Search for the cell housing the specified text and yield its (x, y) center coordinate. 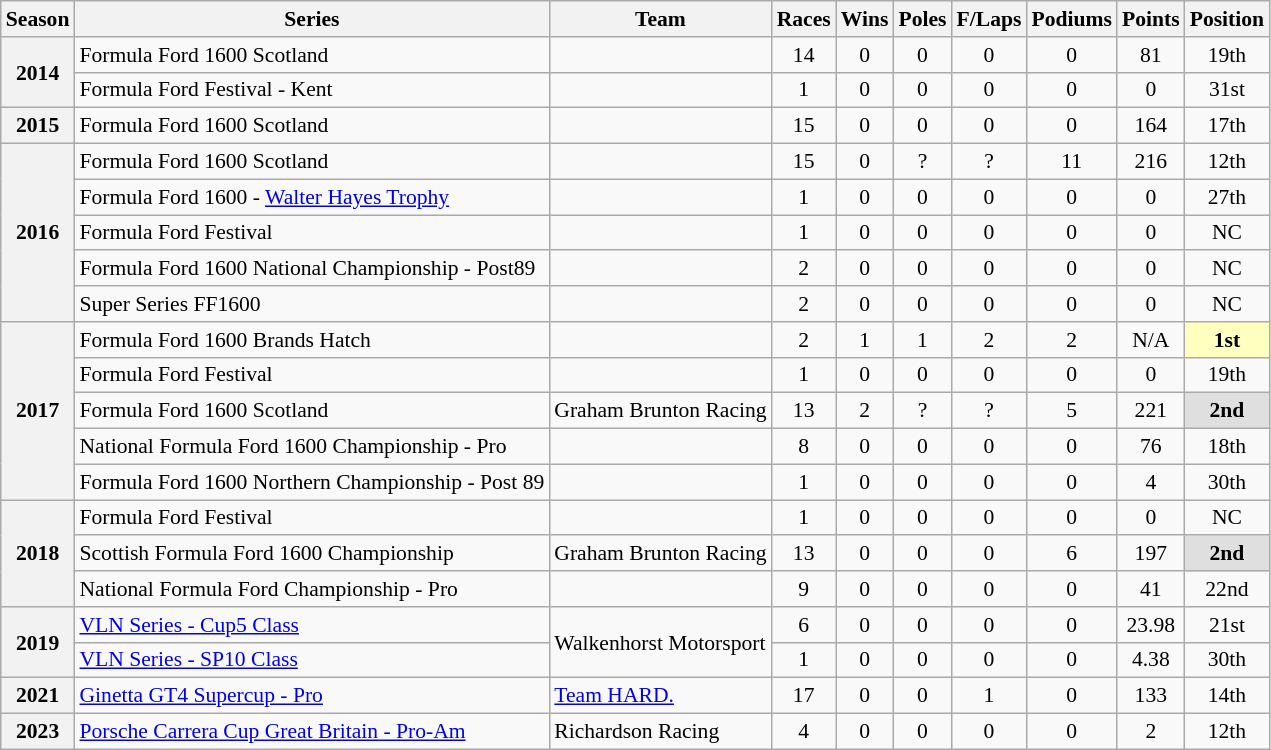
National Formula Ford 1600 Championship - Pro (312, 447)
11 (1072, 162)
76 (1151, 447)
21st (1227, 625)
Points (1151, 19)
Position (1227, 19)
Formula Ford 1600 Northern Championship - Post 89 (312, 482)
2018 (38, 554)
2019 (38, 642)
Formula Ford 1600 - Walter Hayes Trophy (312, 197)
Series (312, 19)
22nd (1227, 589)
Team HARD. (660, 696)
National Formula Ford Championship - Pro (312, 589)
2017 (38, 411)
Scottish Formula Ford 1600 Championship (312, 554)
Podiums (1072, 19)
F/Laps (990, 19)
VLN Series - Cup5 Class (312, 625)
1st (1227, 340)
2016 (38, 233)
41 (1151, 589)
133 (1151, 696)
Season (38, 19)
Races (804, 19)
Poles (922, 19)
Formula Ford 1600 Brands Hatch (312, 340)
Richardson Racing (660, 732)
5 (1072, 411)
Ginetta GT4 Supercup - Pro (312, 696)
23.98 (1151, 625)
81 (1151, 55)
14th (1227, 696)
164 (1151, 126)
2014 (38, 72)
Walkenhorst Motorsport (660, 642)
18th (1227, 447)
216 (1151, 162)
197 (1151, 554)
Formula Ford Festival - Kent (312, 90)
N/A (1151, 340)
31st (1227, 90)
8 (804, 447)
27th (1227, 197)
2023 (38, 732)
2021 (38, 696)
Porsche Carrera Cup Great Britain - Pro-Am (312, 732)
Super Series FF1600 (312, 304)
4.38 (1151, 660)
Formula Ford 1600 National Championship - Post89 (312, 269)
17th (1227, 126)
17 (804, 696)
2015 (38, 126)
9 (804, 589)
VLN Series - SP10 Class (312, 660)
221 (1151, 411)
Team (660, 19)
14 (804, 55)
Wins (865, 19)
